Pinpoint the cell where the given text exists, returning its (X, Y) midpoint coordinate. 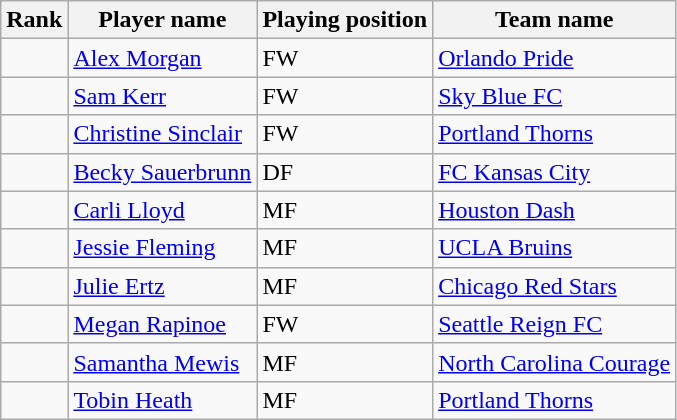
FC Kansas City (554, 172)
Carli Lloyd (162, 210)
Seattle Reign FC (554, 324)
Alex Morgan (162, 58)
DF (345, 172)
Sky Blue FC (554, 96)
Rank (34, 20)
Becky Sauerbrunn (162, 172)
North Carolina Courage (554, 362)
Julie Ertz (162, 286)
Team name (554, 20)
Samantha Mewis (162, 362)
Orlando Pride (554, 58)
Megan Rapinoe (162, 324)
UCLA Bruins (554, 248)
Jessie Fleming (162, 248)
Chicago Red Stars (554, 286)
Sam Kerr (162, 96)
Christine Sinclair (162, 134)
Player name (162, 20)
Tobin Heath (162, 400)
Playing position (345, 20)
Houston Dash (554, 210)
